Output the (X, Y) coordinate of the center of the cell containing the given text.  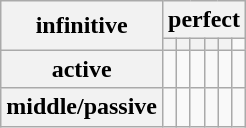
perfect (204, 20)
middle/passive (82, 107)
active (82, 69)
infinitive (82, 26)
